From the cell containing the given text, extract its center point as [x, y] coordinate. 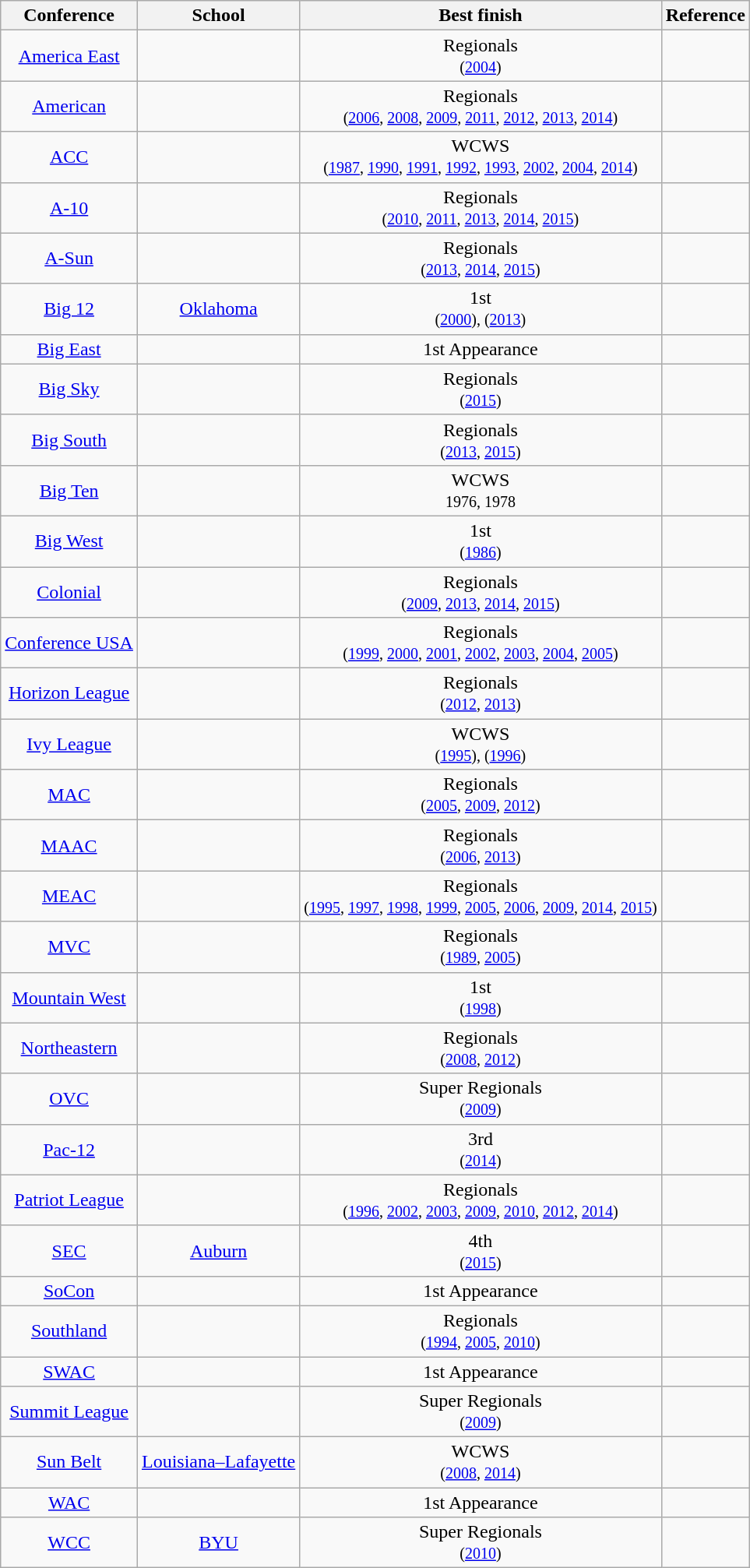
Regionals(2006, 2008, 2009, 2011, 2012, 2013, 2014) [481, 106]
Big 12 [69, 308]
Regionals (2013, 2015) [481, 439]
Southland [69, 1330]
MEAC [69, 896]
Regionals(2013, 2014, 2015) [481, 259]
Regionals (1999, 2000, 2001, 2002, 2003, 2004, 2005) [481, 643]
4th(2015) [481, 1251]
Regionals(2010, 2011, 2013, 2014, 2015) [481, 207]
WAC [69, 1503]
Big Ten [69, 491]
Horizon League [69, 693]
Regionals (1996, 2002, 2003, 2009, 2010, 2012, 2014) [481, 1200]
MAAC [69, 846]
3rd(2014) [481, 1150]
BYU [218, 1542]
American [69, 106]
WCC [69, 1542]
America East [69, 56]
Northeastern [69, 1048]
Regionals (1994, 2005, 2010) [481, 1330]
Regionals (2009, 2013, 2014, 2015) [481, 592]
Big East [69, 349]
Big Sky [69, 389]
Big South [69, 439]
Best finish [481, 16]
MVC [69, 947]
Colonial [69, 592]
Regionals (2015) [481, 389]
Auburn [218, 1251]
Regionals(2012, 2013) [481, 693]
Regionals(2008, 2012) [481, 1048]
Super Regionals(2009) [481, 1411]
Louisiana–Lafayette [218, 1463]
ACC [69, 157]
OVC [69, 1098]
MAC [69, 795]
WCWS (1995), (1996) [481, 745]
Regionals(2005, 2009, 2012) [481, 795]
Regionals(1995, 1997, 1998, 1999, 2005, 2006, 2009, 2014, 2015) [481, 896]
Summit League [69, 1411]
1st (1986) [481, 541]
SWAC [69, 1372]
A-10 [69, 207]
SoCon [69, 1291]
Regionals(2004) [481, 56]
Conference USA [69, 643]
Ivy League [69, 745]
Regionals(1989, 2005) [481, 947]
WCWS(2008, 2014) [481, 1463]
Pac-12 [69, 1150]
Patriot League [69, 1200]
Reference [706, 16]
WCWS(1987, 1990, 1991, 1992, 1993, 2002, 2004, 2014) [481, 157]
Conference [69, 16]
Big West [69, 541]
1st (2000), (2013) [481, 308]
Super Regionals (2009) [481, 1098]
Sun Belt [69, 1463]
WCWS 1976, 1978 [481, 491]
Oklahoma [218, 308]
Mountain West [69, 997]
A-Sun [69, 259]
School [218, 16]
Super Regionals (2010) [481, 1542]
1st (1998) [481, 997]
Regionals(2006, 2013) [481, 846]
SEC [69, 1251]
